From the cell containing the given text, extract its center point as (x, y) coordinate. 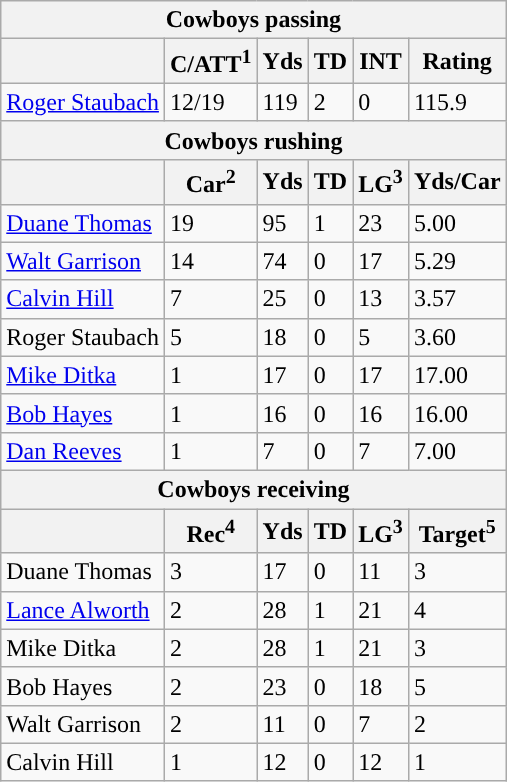
Lance Alworth (83, 610)
115.9 (457, 102)
INT (381, 62)
7.00 (457, 451)
5.29 (457, 261)
14 (210, 261)
19 (210, 223)
Cowboys passing (254, 20)
Cowboys receiving (254, 489)
4 (457, 610)
Yds/Car (457, 182)
Rec4 (210, 532)
5.00 (457, 223)
119 (282, 102)
Target5 (457, 532)
3.57 (457, 299)
Rating (457, 62)
Dan Reeves (83, 451)
12/19 (210, 102)
C/ATT1 (210, 62)
Cowboys rushing (254, 140)
95 (282, 223)
13 (381, 299)
Car2 (210, 182)
16.00 (457, 413)
3.60 (457, 337)
17.00 (457, 375)
74 (282, 261)
25 (282, 299)
